Detect which cell encompasses the target text, then output its [X, Y] center coordinate. 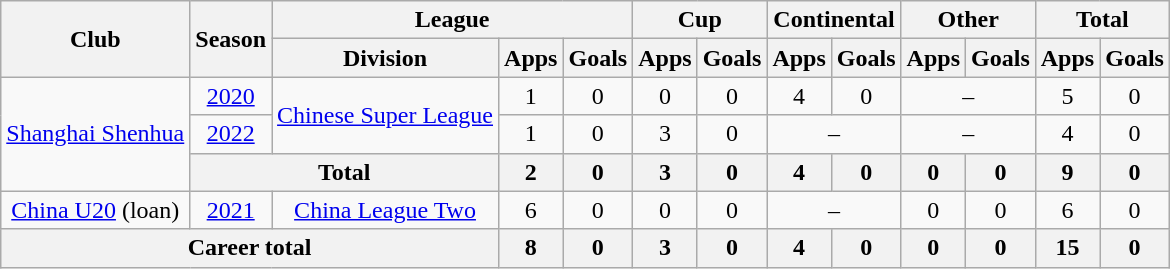
China U20 (loan) [96, 210]
2021 [231, 210]
8 [531, 248]
15 [1067, 248]
Career total [250, 248]
2020 [231, 96]
5 [1067, 96]
Season [231, 39]
2 [531, 172]
Other [968, 20]
2022 [231, 134]
League [452, 20]
Shanghai Shenhua [96, 134]
Cup [700, 20]
9 [1067, 172]
Continental [834, 20]
China League Two [386, 210]
Club [96, 39]
Division [386, 58]
Chinese Super League [386, 115]
